Find where the given text appears and provide that cell's center as [x, y] coordinate. 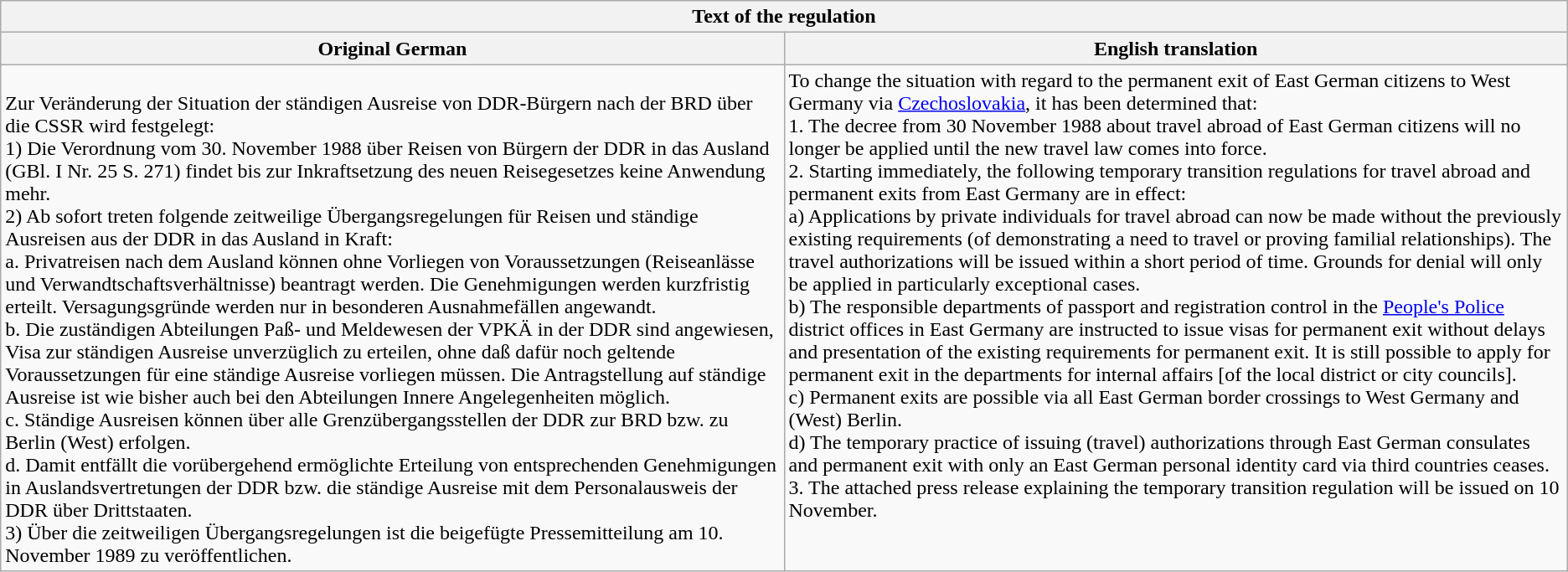
English translation [1176, 49]
Text of the regulation [784, 17]
Original German [392, 49]
